Provide the [x, y] coordinate of the cell's center where the given text is located.  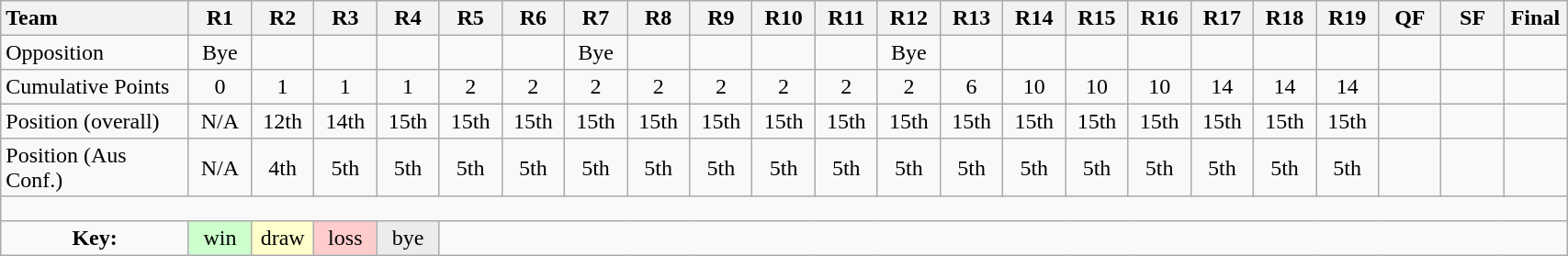
R9 [721, 18]
Position (Aus Conf.) [96, 168]
R6 [533, 18]
R11 [846, 18]
R12 [908, 18]
R5 [470, 18]
R7 [595, 18]
R1 [220, 18]
Position (overall) [96, 121]
R2 [283, 18]
R14 [1034, 18]
R16 [1159, 18]
Cumulative Points [96, 86]
R4 [408, 18]
R10 [784, 18]
bye [408, 237]
R18 [1284, 18]
R19 [1348, 18]
Opposition [96, 51]
Key: [96, 237]
6 [972, 86]
14th [345, 121]
win [220, 237]
Team [96, 18]
R15 [1097, 18]
loss [345, 237]
4th [283, 168]
R3 [345, 18]
R13 [972, 18]
R17 [1222, 18]
SF [1472, 18]
draw [283, 237]
0 [220, 86]
Final [1536, 18]
R8 [659, 18]
QF [1410, 18]
12th [283, 121]
